Provide the (X, Y) coordinate of the cell's center where the given text is located.  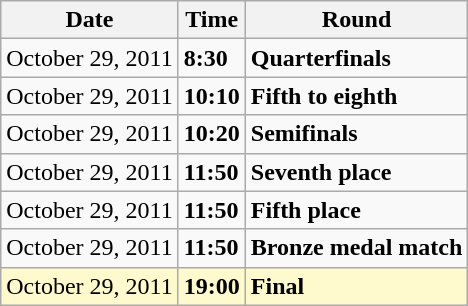
10:20 (212, 134)
8:30 (212, 58)
Bronze medal match (356, 248)
Fifth to eighth (356, 96)
Fifth place (356, 210)
10:10 (212, 96)
Time (212, 20)
Date (90, 20)
Seventh place (356, 172)
Final (356, 286)
Round (356, 20)
Quarterfinals (356, 58)
Semifinals (356, 134)
19:00 (212, 286)
